Locate the cell with the specified text and output its [X, Y] center coordinate. 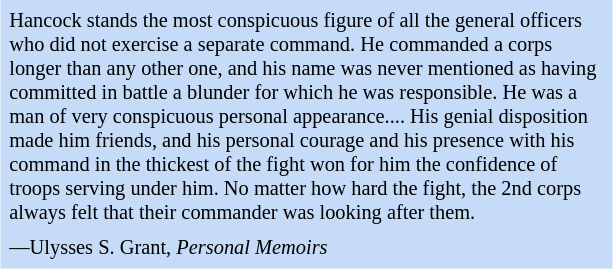
—Ulysses S. Grant, Personal Memoirs [306, 248]
